For the text-containing cell, return its midpoint in [X, Y] coordinate format. 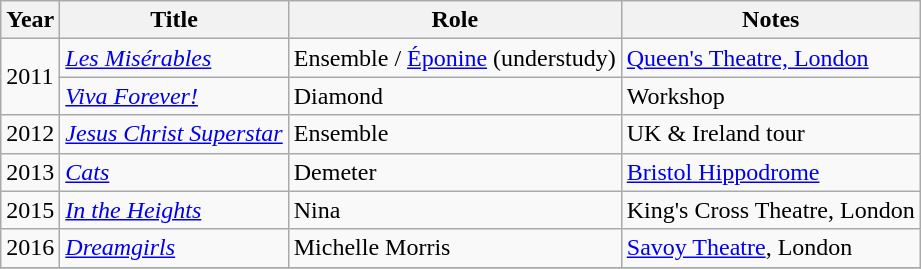
Ensemble [454, 134]
Jesus Christ Superstar [174, 134]
2013 [30, 172]
Diamond [454, 96]
Queen's Theatre, London [770, 58]
Les Misérables [174, 58]
Bristol Hippodrome [770, 172]
UK & Ireland tour [770, 134]
Workshop [770, 96]
2016 [30, 248]
2011 [30, 77]
Notes [770, 20]
2015 [30, 210]
Ensemble / Éponine (understudy) [454, 58]
Dreamgirls [174, 248]
Savoy Theatre, London [770, 248]
King's Cross Theatre, London [770, 210]
Year [30, 20]
Title [174, 20]
In the Heights [174, 210]
Nina [454, 210]
Michelle Morris [454, 248]
Cats [174, 172]
Demeter [454, 172]
Role [454, 20]
Viva Forever! [174, 96]
2012 [30, 134]
